Determine the [x, y] coordinate at the center of the cell enclosing the given text.  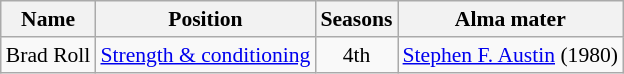
Stephen F. Austin (1980) [510, 55]
Position [205, 19]
4th [356, 55]
Seasons [356, 19]
Brad Roll [48, 55]
Name [48, 19]
Alma mater [510, 19]
Strength & conditioning [205, 55]
